Return the (x, y) coordinate for the center point of the cell that contains the specified text.  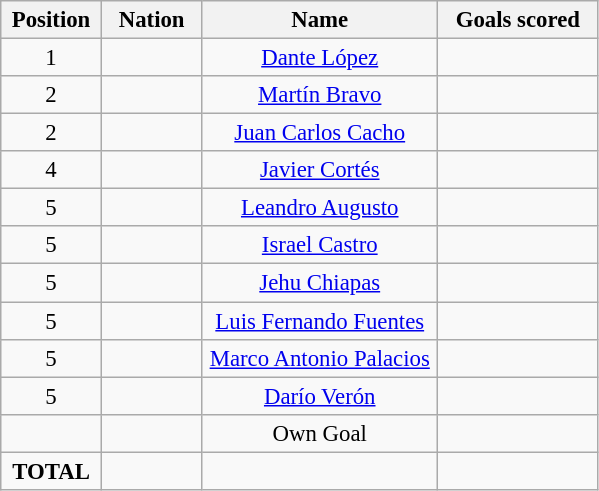
Nation (152, 20)
Martín Bravo (320, 95)
TOTAL (52, 471)
Luis Fernando Fuentes (320, 321)
Javier Cortés (320, 170)
Juan Carlos Cacho (320, 133)
Goals scored (518, 20)
Name (320, 20)
4 (52, 170)
Position (52, 20)
Marco Antonio Palacios (320, 358)
Dante López (320, 58)
Leandro Augusto (320, 208)
1 (52, 58)
Darío Verón (320, 396)
Jehu Chiapas (320, 283)
Own Goal (320, 433)
Israel Castro (320, 245)
